Identify which cell holds the provided text, then report its (X, Y) central coordinate. 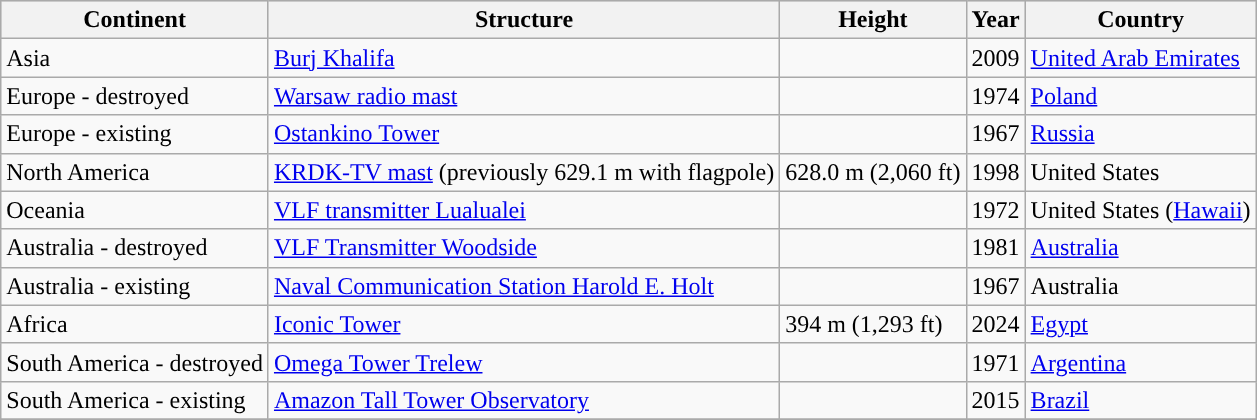
Country (1140, 20)
Australia - existing (135, 286)
1972 (996, 210)
2024 (996, 324)
Asia (135, 58)
Burj Khalifa (524, 58)
Argentina (1140, 362)
Australia - destroyed (135, 248)
628.0 m (2,060 ft) (873, 172)
Height (873, 20)
Warsaw radio mast (524, 96)
Structure (524, 20)
Europe - destroyed (135, 96)
Naval Communication Station Harold E. Holt (524, 286)
Ostankino Tower (524, 134)
Amazon Tall Tower Observatory (524, 400)
Omega Tower Trelew (524, 362)
1998 (996, 172)
VLF Transmitter Woodside (524, 248)
Brazil (1140, 400)
1971 (996, 362)
Iconic Tower (524, 324)
Poland (1140, 96)
VLF transmitter Lualualei (524, 210)
South America - destroyed (135, 362)
Oceania (135, 210)
Europe - existing (135, 134)
Egypt (1140, 324)
North America (135, 172)
Africa (135, 324)
United States (Hawaii) (1140, 210)
United States (1140, 172)
South America - existing (135, 400)
2015 (996, 400)
1974 (996, 96)
United Arab Emirates (1140, 58)
Continent (135, 20)
KRDK-TV mast (previously 629.1 m with flagpole) (524, 172)
2009 (996, 58)
Year (996, 20)
Russia (1140, 134)
394 m (1,293 ft) (873, 324)
1981 (996, 248)
